Locate the cell with the specified text and output its (x, y) center coordinate. 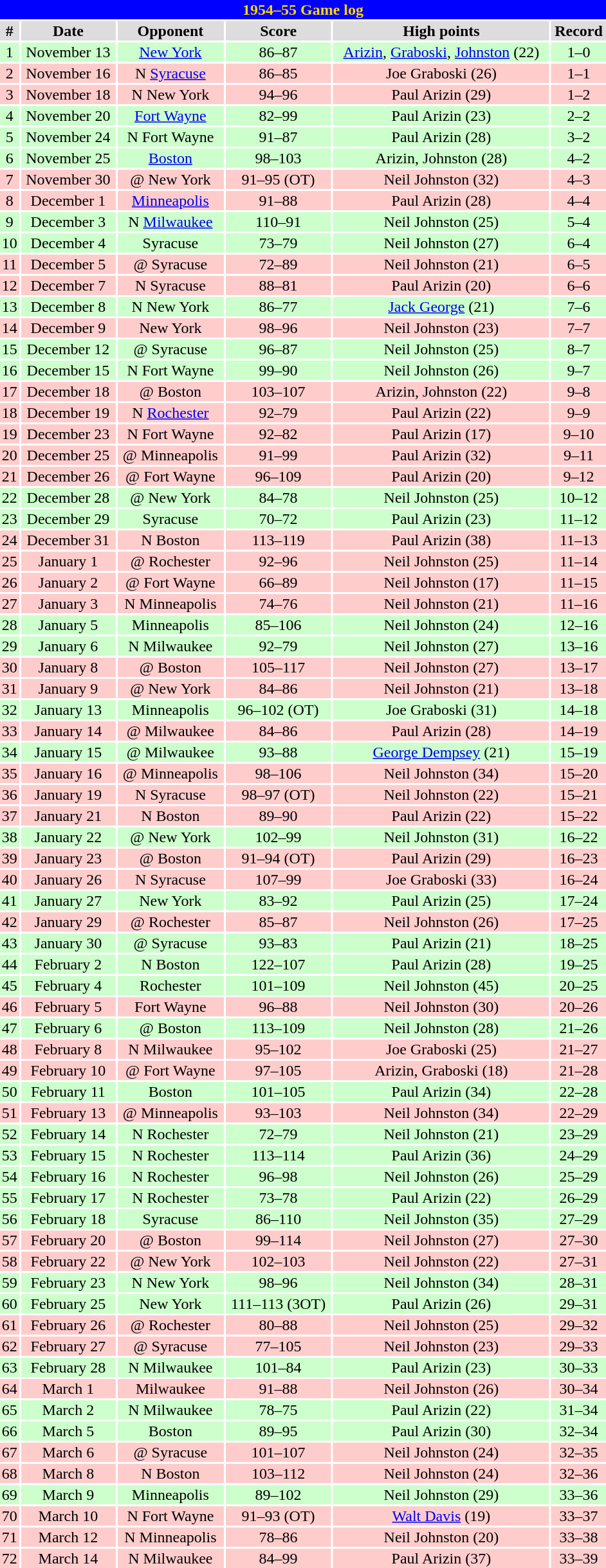
December 29 (68, 519)
65 (10, 1410)
Arizin, Johnston (28) (441, 158)
Joe Graboski (25) (441, 1049)
16–23 (579, 858)
30 (10, 667)
Score (278, 31)
44 (10, 964)
58 (10, 1261)
21–28 (579, 1070)
February 18 (68, 1219)
December 26 (68, 476)
February 4 (68, 986)
48 (10, 1049)
41 (10, 901)
5–4 (579, 222)
103–112 (278, 1473)
Arizin, Johnston (22) (441, 392)
14–19 (579, 731)
55 (10, 1198)
45 (10, 986)
8–7 (579, 349)
Paul Arizin (37) (441, 1558)
11 (10, 264)
December 12 (68, 349)
34 (10, 752)
95–102 (278, 1049)
91–94 (OT) (278, 858)
November 25 (68, 158)
23–29 (579, 1134)
111–113 (3OT) (278, 1304)
January 29 (68, 922)
18 (10, 413)
Neil Johnston (45) (441, 986)
19 (10, 434)
January 5 (68, 625)
29 (10, 646)
November 24 (68, 137)
25–29 (579, 1176)
22–29 (579, 1113)
96–88 (278, 1007)
February 10 (68, 1070)
March 8 (68, 1473)
Opponent (170, 31)
1–2 (579, 95)
61 (10, 1325)
January 15 (68, 752)
January 21 (68, 816)
77–105 (278, 1346)
4 (10, 116)
57 (10, 1240)
11–12 (579, 519)
33–37 (579, 1516)
47 (10, 1028)
103–107 (278, 392)
92–82 (278, 434)
63 (10, 1367)
25 (10, 561)
85–106 (278, 625)
12 (10, 285)
16–22 (579, 837)
6–5 (579, 264)
December 8 (68, 307)
122–107 (278, 964)
110–91 (278, 222)
50 (10, 1092)
15–22 (579, 816)
Paul Arizin (34) (441, 1092)
113–114 (278, 1155)
9–9 (579, 413)
Paul Arizin (38) (441, 540)
Arizin, Graboski (18) (441, 1070)
97–105 (278, 1070)
20–26 (579, 1007)
December 7 (68, 285)
78–75 (278, 1410)
March 10 (68, 1516)
4–4 (579, 201)
20–25 (579, 986)
February 8 (68, 1049)
11–16 (579, 604)
February 13 (68, 1113)
66–89 (278, 582)
91–99 (278, 455)
91–93 (OT) (278, 1516)
49 (10, 1070)
72–89 (278, 264)
January 3 (68, 604)
Neil Johnston (20) (441, 1537)
27 (10, 604)
January 16 (68, 773)
12–16 (579, 625)
Paul Arizin (30) (441, 1431)
107–99 (278, 879)
93–103 (278, 1113)
22–28 (579, 1092)
1–0 (579, 52)
89–95 (278, 1431)
84–99 (278, 1558)
17–25 (579, 922)
December 25 (68, 455)
66 (10, 1431)
March 2 (68, 1410)
March 14 (68, 1558)
21–26 (579, 1028)
Neil Johnston (17) (441, 582)
99–114 (278, 1240)
26–29 (579, 1198)
10–12 (579, 498)
31–34 (579, 1410)
March 1 (68, 1389)
89–102 (278, 1495)
86–77 (278, 307)
14 (10, 328)
February 25 (68, 1304)
December 3 (68, 222)
42 (10, 922)
January 22 (68, 837)
89–90 (278, 816)
Neil Johnston (28) (441, 1028)
33–38 (579, 1537)
99–90 (278, 370)
35 (10, 773)
96–98 (278, 1176)
29–32 (579, 1325)
Neil Johnston (29) (441, 1495)
8 (10, 201)
56 (10, 1219)
2–2 (579, 116)
February 27 (68, 1346)
December 19 (68, 413)
30–33 (579, 1367)
December 4 (68, 243)
Date (68, 31)
39 (10, 858)
1954–55 Game log (303, 10)
13 (10, 307)
Paul Arizin (36) (441, 1155)
December 15 (68, 370)
January 27 (68, 901)
January 1 (68, 561)
November 20 (68, 116)
February 22 (68, 1261)
32 (10, 710)
102–103 (278, 1261)
January 8 (68, 667)
3 (10, 95)
21–27 (579, 1049)
2 (10, 73)
26 (10, 582)
7–7 (579, 328)
Paul Arizin (21) (441, 943)
31 (10, 689)
3–2 (579, 137)
November 16 (68, 73)
15–19 (579, 752)
February 28 (68, 1367)
15–21 (579, 795)
March 5 (68, 1431)
16–24 (579, 879)
Neil Johnston (32) (441, 179)
January 23 (68, 858)
36 (10, 795)
10 (10, 243)
93–88 (278, 752)
Record (579, 31)
February 5 (68, 1007)
68 (10, 1473)
9–7 (579, 370)
83–92 (278, 901)
14–18 (579, 710)
32–34 (579, 1431)
Paul Arizin (26) (441, 1304)
February 26 (68, 1325)
74–76 (278, 604)
101–109 (278, 986)
January 13 (68, 710)
98–106 (278, 773)
37 (10, 816)
February 20 (68, 1240)
64 (10, 1389)
46 (10, 1007)
January 26 (68, 879)
Jack George (21) (441, 307)
Arizin, Graboski, Johnston (22) (441, 52)
January 30 (68, 943)
22 (10, 498)
43 (10, 943)
January 14 (68, 731)
86–85 (278, 73)
December 18 (68, 392)
February 23 (68, 1283)
15–20 (579, 773)
December 31 (68, 540)
113–119 (278, 540)
January 19 (68, 795)
101–105 (278, 1092)
March 9 (68, 1495)
51 (10, 1113)
January 9 (68, 689)
20 (10, 455)
53 (10, 1155)
101–107 (278, 1452)
December 9 (68, 328)
59 (10, 1283)
February 2 (68, 964)
17 (10, 392)
Rochester (170, 986)
72–79 (278, 1134)
February 6 (68, 1028)
George Dempsey (21) (441, 752)
6–6 (579, 285)
113–109 (278, 1028)
28 (10, 625)
13–16 (579, 646)
11–14 (579, 561)
32–36 (579, 1473)
5 (10, 137)
March 6 (68, 1452)
72 (10, 1558)
91–95 (OT) (278, 179)
52 (10, 1134)
January 2 (68, 582)
9 (10, 222)
38 (10, 837)
27–31 (579, 1261)
32–35 (579, 1452)
February 11 (68, 1092)
88–81 (278, 285)
27–29 (579, 1219)
February 17 (68, 1198)
December 28 (68, 498)
Joe Graboski (31) (441, 710)
19–25 (579, 964)
27–30 (579, 1240)
16 (10, 370)
24–29 (579, 1155)
24 (10, 540)
94–96 (278, 95)
54 (10, 1176)
82–99 (278, 116)
November 30 (68, 179)
13–18 (579, 689)
17–24 (579, 901)
70–72 (278, 519)
February 14 (68, 1134)
Paul Arizin (17) (441, 434)
67 (10, 1452)
1–1 (579, 73)
23 (10, 519)
69 (10, 1495)
29–33 (579, 1346)
4–3 (579, 179)
# (10, 31)
86–110 (278, 1219)
71 (10, 1537)
February 16 (68, 1176)
9–10 (579, 434)
98–103 (278, 158)
Milwaukee (170, 1389)
11–15 (579, 582)
92–96 (278, 561)
Walt Davis (19) (441, 1516)
96–87 (278, 349)
9–11 (579, 455)
February 15 (68, 1155)
4–2 (579, 158)
101–84 (278, 1367)
18–25 (579, 943)
Joe Graboski (26) (441, 73)
33–36 (579, 1495)
7 (10, 179)
62 (10, 1346)
96–109 (278, 476)
98–97 (OT) (278, 795)
1 (10, 52)
Neil Johnston (31) (441, 837)
11–13 (579, 540)
9–8 (579, 392)
60 (10, 1304)
High points (441, 31)
40 (10, 879)
6 (10, 158)
33–39 (579, 1558)
96–102 (OT) (278, 710)
December 1 (68, 201)
November 18 (68, 95)
73–79 (278, 243)
9–12 (579, 476)
Paul Arizin (32) (441, 455)
85–87 (278, 922)
Neil Johnston (30) (441, 1007)
6–4 (579, 243)
21 (10, 476)
November 13 (68, 52)
33 (10, 731)
Neil Johnston (35) (441, 1219)
15 (10, 349)
Paul Arizin (25) (441, 901)
84–78 (278, 498)
30–34 (579, 1389)
91–87 (278, 137)
13–17 (579, 667)
86–87 (278, 52)
Joe Graboski (33) (441, 879)
28–31 (579, 1283)
78–86 (278, 1537)
January 6 (68, 646)
29–31 (579, 1304)
December 23 (68, 434)
105–117 (278, 667)
7–6 (579, 307)
73–78 (278, 1198)
December 5 (68, 264)
102–99 (278, 837)
80–88 (278, 1325)
70 (10, 1516)
93–83 (278, 943)
March 12 (68, 1537)
